From the cell containing the given text, extract its center point as [X, Y] coordinate. 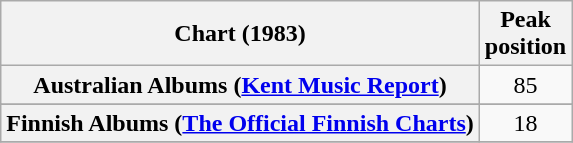
Australian Albums (Kent Music Report) [240, 85]
85 [525, 85]
18 [525, 123]
Chart (1983) [240, 34]
Peakposition [525, 34]
Finnish Albums (The Official Finnish Charts) [240, 123]
